Return the (x, y) coordinate for the center point of the cell that contains the specified text.  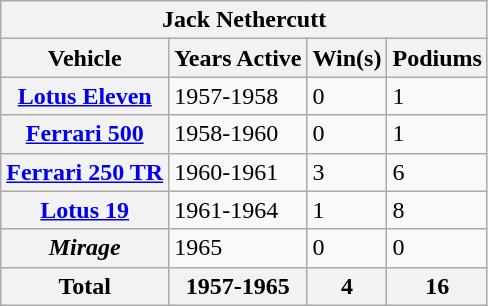
Jack Nethercutt (244, 20)
3 (347, 172)
1958-1960 (238, 134)
Podiums (437, 58)
1965 (238, 248)
Ferrari 250 TR (85, 172)
Lotus Eleven (85, 96)
Vehicle (85, 58)
1957-1965 (238, 286)
Win(s) (347, 58)
1961-1964 (238, 210)
Mirage (85, 248)
Lotus 19 (85, 210)
1960-1961 (238, 172)
Years Active (238, 58)
1957-1958 (238, 96)
16 (437, 286)
8 (437, 210)
Total (85, 286)
6 (437, 172)
Ferrari 500 (85, 134)
4 (347, 286)
